Return the (x, y) coordinate for the center point of the cell that contains the specified text.  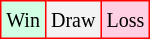
Draw (72, 20)
Win (24, 20)
Loss (126, 20)
